Return the (X, Y) coordinate for the center point of the cell that contains the specified text.  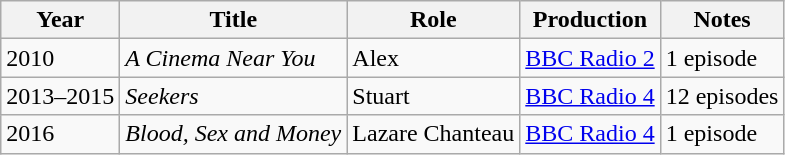
Notes (722, 20)
Lazare Chanteau (434, 134)
2013–2015 (60, 96)
Role (434, 20)
12 episodes (722, 96)
2010 (60, 58)
Seekers (234, 96)
Title (234, 20)
Alex (434, 58)
2016 (60, 134)
A Cinema Near You (234, 58)
Stuart (434, 96)
Year (60, 20)
BBC Radio 2 (590, 58)
Production (590, 20)
Blood, Sex and Money (234, 134)
